Locate the cell with the specified text and output its [x, y] center coordinate. 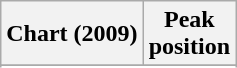
Chart (2009) [72, 34]
Peakposition [189, 34]
